Search for the cell housing the specified text and yield its (X, Y) center coordinate. 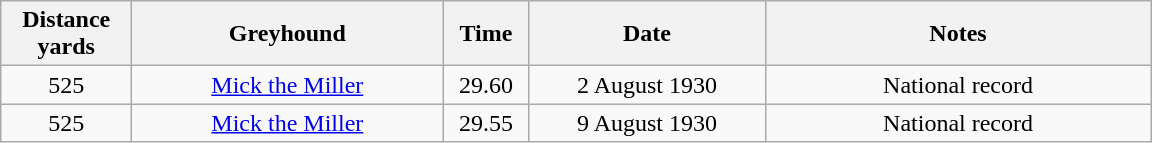
Greyhound (288, 34)
Date (647, 34)
Notes (958, 34)
Time (486, 34)
9 August 1930 (647, 123)
Distanceyards (66, 34)
2 August 1930 (647, 85)
29.60 (486, 85)
29.55 (486, 123)
